Provide the (X, Y) coordinate of the cell's center where the given text is located.  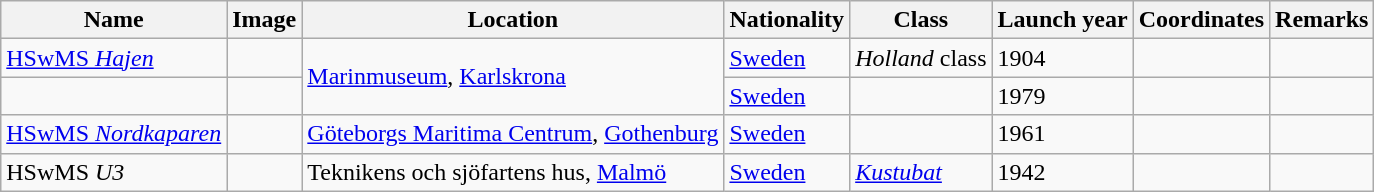
Class (921, 20)
Name (114, 20)
HSwMS Hajen (114, 58)
1979 (1062, 96)
Göteborgs Maritima Centrum, Gothenburg (513, 134)
Marinmuseum, Karlskrona (513, 77)
Launch year (1062, 20)
Holland class (921, 58)
1904 (1062, 58)
Teknikens och sjöfartens hus, Malmö (513, 172)
Coordinates (1201, 20)
Remarks (1322, 20)
Kustubat (921, 172)
Location (513, 20)
1942 (1062, 172)
1961 (1062, 134)
Nationality (787, 20)
HSwMS Nordkaparen (114, 134)
Image (264, 20)
HSwMS U3 (114, 172)
